Search for the cell housing the specified text and yield its (x, y) center coordinate. 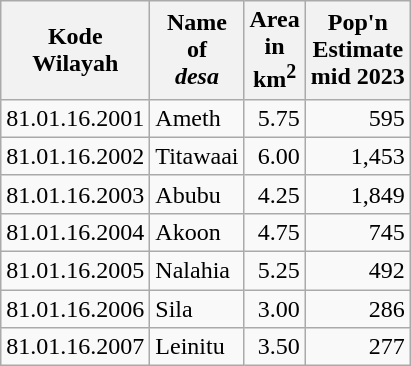
Nameofdesa (197, 50)
4.75 (274, 232)
Sila (197, 309)
Akoon (197, 232)
3.50 (274, 347)
286 (358, 309)
595 (358, 118)
81.01.16.2007 (76, 347)
1,849 (358, 194)
81.01.16.2003 (76, 194)
492 (358, 271)
277 (358, 347)
4.25 (274, 194)
5.25 (274, 271)
Leinitu (197, 347)
5.75 (274, 118)
Titawaai (197, 156)
81.01.16.2004 (76, 232)
3.00 (274, 309)
Area inkm2 (274, 50)
Nalahia (197, 271)
745 (358, 232)
1,453 (358, 156)
81.01.16.2002 (76, 156)
Kode Wilayah (76, 50)
81.01.16.2005 (76, 271)
Pop'nEstimatemid 2023 (358, 50)
81.01.16.2006 (76, 309)
Abubu (197, 194)
6.00 (274, 156)
Ameth (197, 118)
81.01.16.2001 (76, 118)
